Pinpoint the cell where the given text exists, returning its (X, Y) midpoint coordinate. 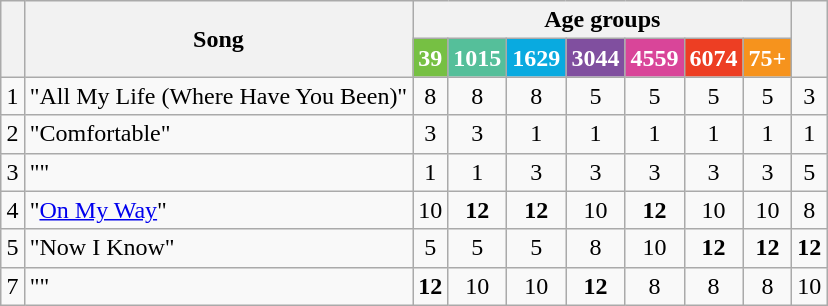
7 (12, 286)
"Now I Know" (218, 248)
"On My Way" (218, 210)
1015 (478, 58)
"Comfortable" (218, 134)
75+ (768, 58)
Age groups (602, 20)
3044 (596, 58)
4 (12, 210)
"All My Life (Where Have You Been)" (218, 96)
4559 (654, 58)
39 (430, 58)
1629 (536, 58)
Song (218, 39)
6074 (714, 58)
2 (12, 134)
